Capture the cell that displays the provided text and extract its [X, Y] central coordinate. 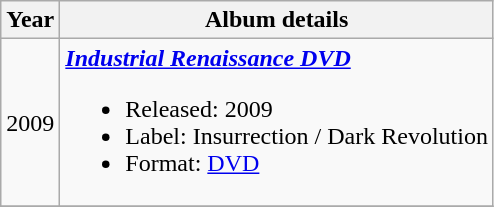
Year [30, 20]
Album details [277, 20]
Industrial Renaissance DVDReleased: 2009Label: Insurrection / Dark RevolutionFormat: DVD [277, 122]
2009 [30, 122]
